Pinpoint the cell where the given text exists, returning its (X, Y) midpoint coordinate. 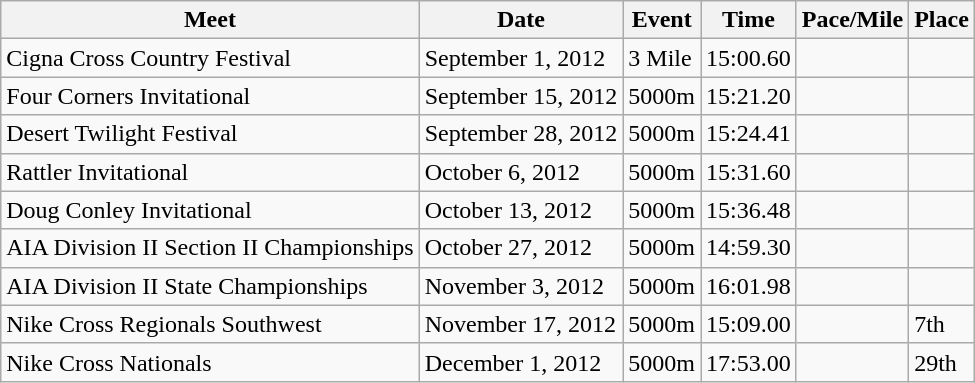
Event (662, 20)
November 17, 2012 (521, 324)
3 Mile (662, 58)
14:59.30 (749, 248)
Desert Twilight Festival (210, 134)
7th (942, 324)
Place (942, 20)
AIA Division II State Championships (210, 286)
December 1, 2012 (521, 362)
Rattler Invitational (210, 172)
Nike Cross Nationals (210, 362)
Date (521, 20)
Pace/Mile (852, 20)
AIA Division II Section II Championships (210, 248)
Time (749, 20)
Meet (210, 20)
15:31.60 (749, 172)
October 27, 2012 (521, 248)
Doug Conley Invitational (210, 210)
Four Corners Invitational (210, 96)
15:00.60 (749, 58)
November 3, 2012 (521, 286)
Nike Cross Regionals Southwest (210, 324)
October 13, 2012 (521, 210)
15:24.41 (749, 134)
15:09.00 (749, 324)
29th (942, 362)
September 28, 2012 (521, 134)
September 1, 2012 (521, 58)
October 6, 2012 (521, 172)
15:21.20 (749, 96)
17:53.00 (749, 362)
Cigna Cross Country Festival (210, 58)
15:36.48 (749, 210)
16:01.98 (749, 286)
September 15, 2012 (521, 96)
